Search for the cell housing the specified text and yield its (X, Y) center coordinate. 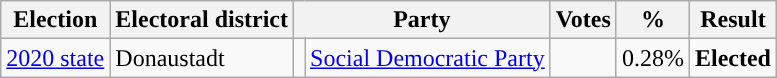
% (652, 20)
Electoral district (202, 20)
Votes (583, 20)
0.28% (652, 58)
Party (422, 20)
2020 state (56, 58)
Donaustadt (202, 58)
Result (732, 20)
Elected (732, 58)
Social Democratic Party (428, 58)
Election (56, 20)
